Extract the (X, Y) coordinate from the center of the cell holding the provided text.  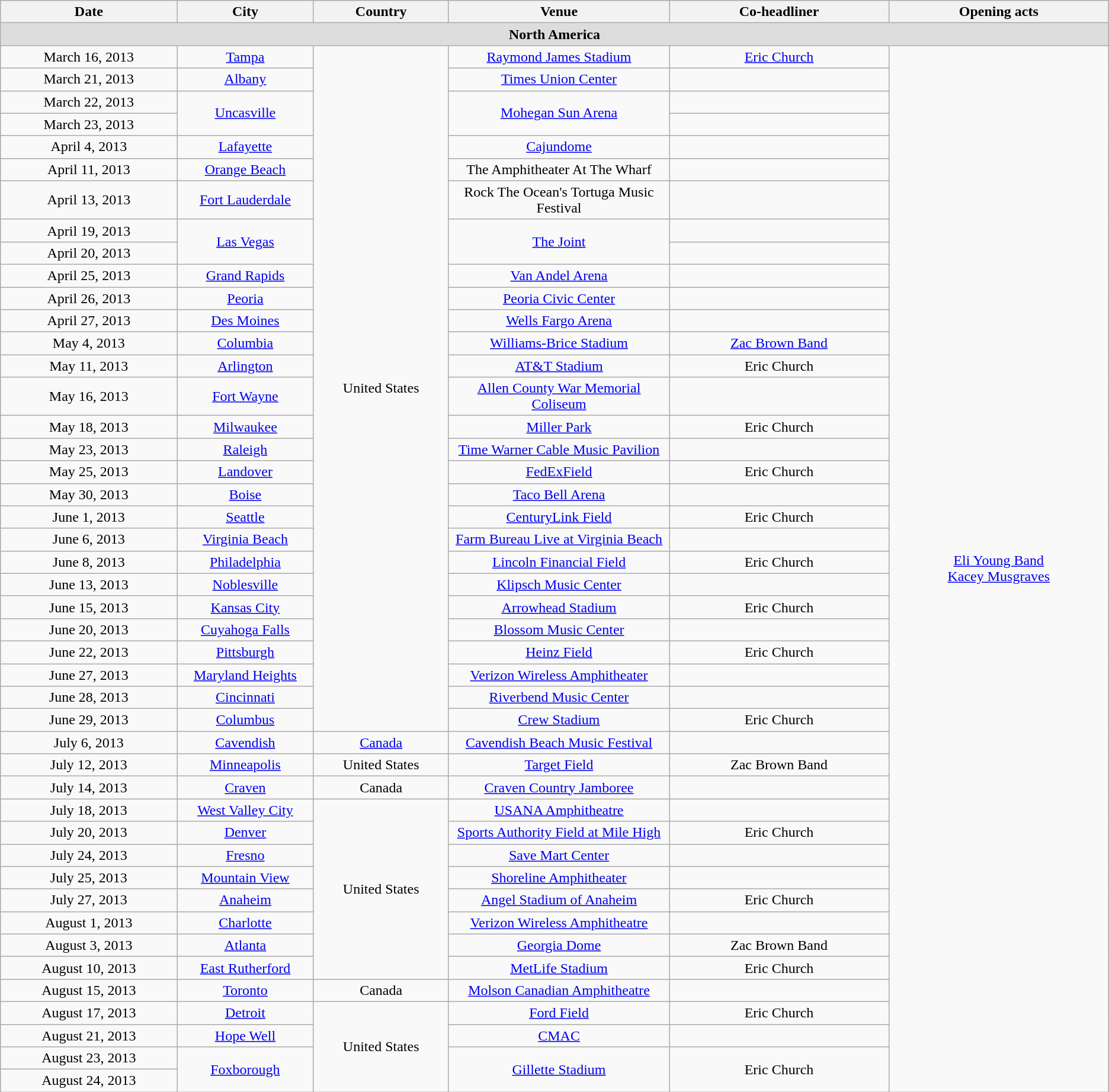
Detroit (245, 1013)
Co-headliner (779, 12)
Save Mart Center (559, 855)
May 16, 2013 (89, 397)
Las Vegas (245, 242)
Opening acts (999, 12)
Cincinnati (245, 698)
Raymond James Stadium (559, 57)
August 10, 2013 (89, 968)
Albany (245, 79)
USANA Amphitheatre (559, 810)
August 24, 2013 (89, 1081)
Lincoln Financial Field (559, 562)
April 20, 2013 (89, 253)
Miller Park (559, 427)
FedExField (559, 472)
East Rutherford (245, 968)
April 13, 2013 (89, 200)
CenturyLink Field (559, 517)
Crew Stadium (559, 720)
Maryland Heights (245, 675)
July 20, 2013 (89, 833)
Fresno (245, 855)
August 15, 2013 (89, 990)
March 16, 2013 (89, 57)
Angel Stadium of Anaheim (559, 900)
June 6, 2013 (89, 539)
June 29, 2013 (89, 720)
Molson Canadian Amphitheatre (559, 990)
April 4, 2013 (89, 147)
The Joint (559, 242)
April 25, 2013 (89, 275)
Gillette Stadium (559, 1069)
June 15, 2013 (89, 607)
June 28, 2013 (89, 698)
Williams-Brice Stadium (559, 343)
May 4, 2013 (89, 343)
Hope Well (245, 1036)
June 1, 2013 (89, 517)
Craven (245, 788)
July 12, 2013 (89, 765)
Eli Young BandKacey Musgraves (999, 569)
Boise (245, 494)
May 18, 2013 (89, 427)
Arlington (245, 366)
Milwaukee (245, 427)
June 8, 2013 (89, 562)
North America (554, 34)
AT&T Stadium (559, 366)
Georgia Dome (559, 945)
Arrowhead Stadium (559, 607)
Noblesville (245, 584)
June 20, 2013 (89, 629)
July 18, 2013 (89, 810)
Date (89, 12)
MetLife Stadium (559, 968)
The Amphitheater At The Wharf (559, 169)
August 1, 2013 (89, 923)
Orange Beach (245, 169)
Tampa (245, 57)
Columbus (245, 720)
Craven Country Jamboree (559, 788)
Cavendish (245, 743)
June 27, 2013 (89, 675)
Klipsch Music Center (559, 584)
March 23, 2013 (89, 124)
May 11, 2013 (89, 366)
Des Moines (245, 321)
July 27, 2013 (89, 900)
Van Andel Arena (559, 275)
Charlotte (245, 923)
July 6, 2013 (89, 743)
June 22, 2013 (89, 652)
Uncasville (245, 113)
August 23, 2013 (89, 1058)
Ford Field (559, 1013)
Peoria (245, 298)
CMAC (559, 1036)
Time Warner Cable Music Pavilion (559, 449)
Blossom Music Center (559, 629)
August 3, 2013 (89, 945)
Columbia (245, 343)
Fort Lauderdale (245, 200)
April 11, 2013 (89, 169)
Target Field (559, 765)
Atlanta (245, 945)
Kansas City (245, 607)
Verizon Wireless Amphitheater (559, 675)
July 14, 2013 (89, 788)
Allen County War Memorial Coliseum (559, 397)
Riverbend Music Center (559, 698)
Country (381, 12)
Cajundome (559, 147)
Cavendish Beach Music Festival (559, 743)
Toronto (245, 990)
March 21, 2013 (89, 79)
April 19, 2013 (89, 230)
Farm Bureau Live at Virginia Beach (559, 539)
Wells Fargo Arena (559, 321)
Cuyahoga Falls (245, 629)
Virginia Beach (245, 539)
July 25, 2013 (89, 878)
Raleigh (245, 449)
Grand Rapids (245, 275)
Rock The Ocean's Tortuga Music Festival (559, 200)
Minneapolis (245, 765)
West Valley City (245, 810)
July 24, 2013 (89, 855)
Denver (245, 833)
Verizon Wireless Amphitheatre (559, 923)
June 13, 2013 (89, 584)
Sports Authority Field at Mile High (559, 833)
May 23, 2013 (89, 449)
March 22, 2013 (89, 102)
Mountain View (245, 878)
May 25, 2013 (89, 472)
Shoreline Amphitheater (559, 878)
Pittsburgh (245, 652)
Foxborough (245, 1069)
Fort Wayne (245, 397)
Landover (245, 472)
Anaheim (245, 900)
Seattle (245, 517)
April 26, 2013 (89, 298)
City (245, 12)
Mohegan Sun Arena (559, 113)
Venue (559, 12)
Taco Bell Arena (559, 494)
Heinz Field (559, 652)
Times Union Center (559, 79)
Lafayette (245, 147)
August 21, 2013 (89, 1036)
Philadelphia (245, 562)
August 17, 2013 (89, 1013)
Peoria Civic Center (559, 298)
April 27, 2013 (89, 321)
May 30, 2013 (89, 494)
